Pinpoint the cell where the given text exists, returning its (x, y) midpoint coordinate. 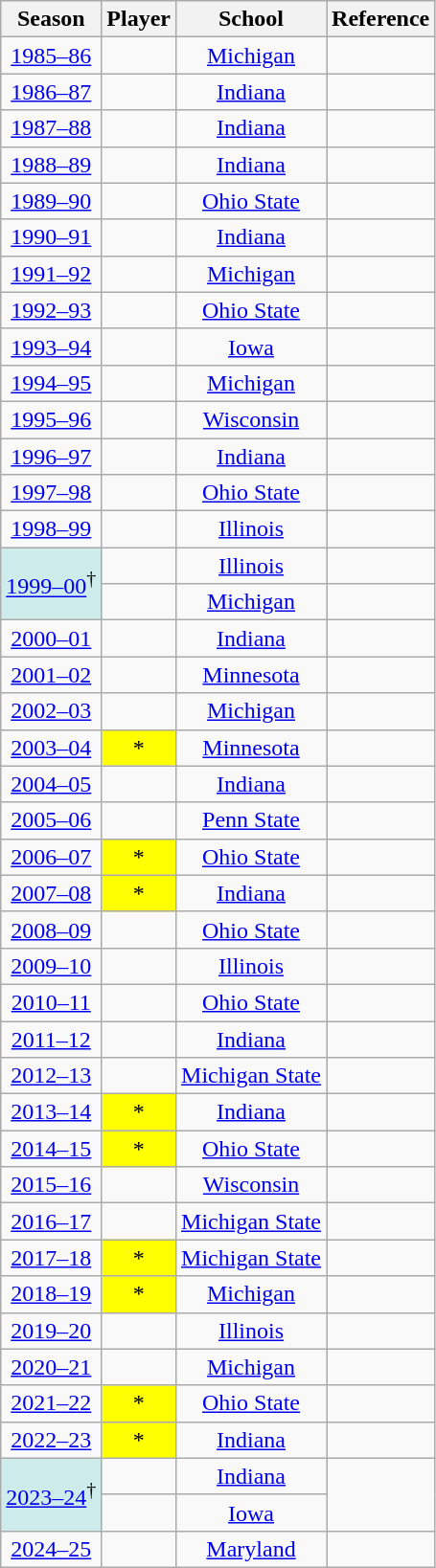
1986–87 (52, 92)
2010–11 (52, 1002)
2007–08 (52, 893)
2024–25 (52, 1549)
2008–09 (52, 930)
1997–98 (52, 493)
1991–92 (52, 274)
1985–86 (52, 56)
2011–12 (52, 1039)
2004–05 (52, 784)
Maryland (251, 1549)
2000–01 (52, 638)
2018–19 (52, 1294)
1987–88 (52, 128)
2021–22 (52, 1403)
2023–24† (52, 1494)
2005–06 (52, 820)
2014–15 (52, 1149)
Reference (381, 19)
1995–96 (52, 419)
1993–94 (52, 347)
1994–95 (52, 383)
2003–04 (52, 748)
1989–90 (52, 201)
2019–20 (52, 1331)
2006–07 (52, 857)
2013–14 (52, 1112)
1998–99 (52, 529)
2002–03 (52, 711)
1988–89 (52, 165)
Season (52, 19)
1990–91 (52, 237)
2015–16 (52, 1185)
2009–10 (52, 966)
School (251, 19)
2012–13 (52, 1076)
2020–21 (52, 1367)
2022–23 (52, 1440)
Penn State (251, 820)
1992–93 (52, 310)
2017–18 (52, 1258)
2001–02 (52, 675)
1999–00† (52, 584)
2016–17 (52, 1221)
1996–97 (52, 457)
Player (139, 19)
